Capture the cell that displays the provided text and extract its [X, Y] central coordinate. 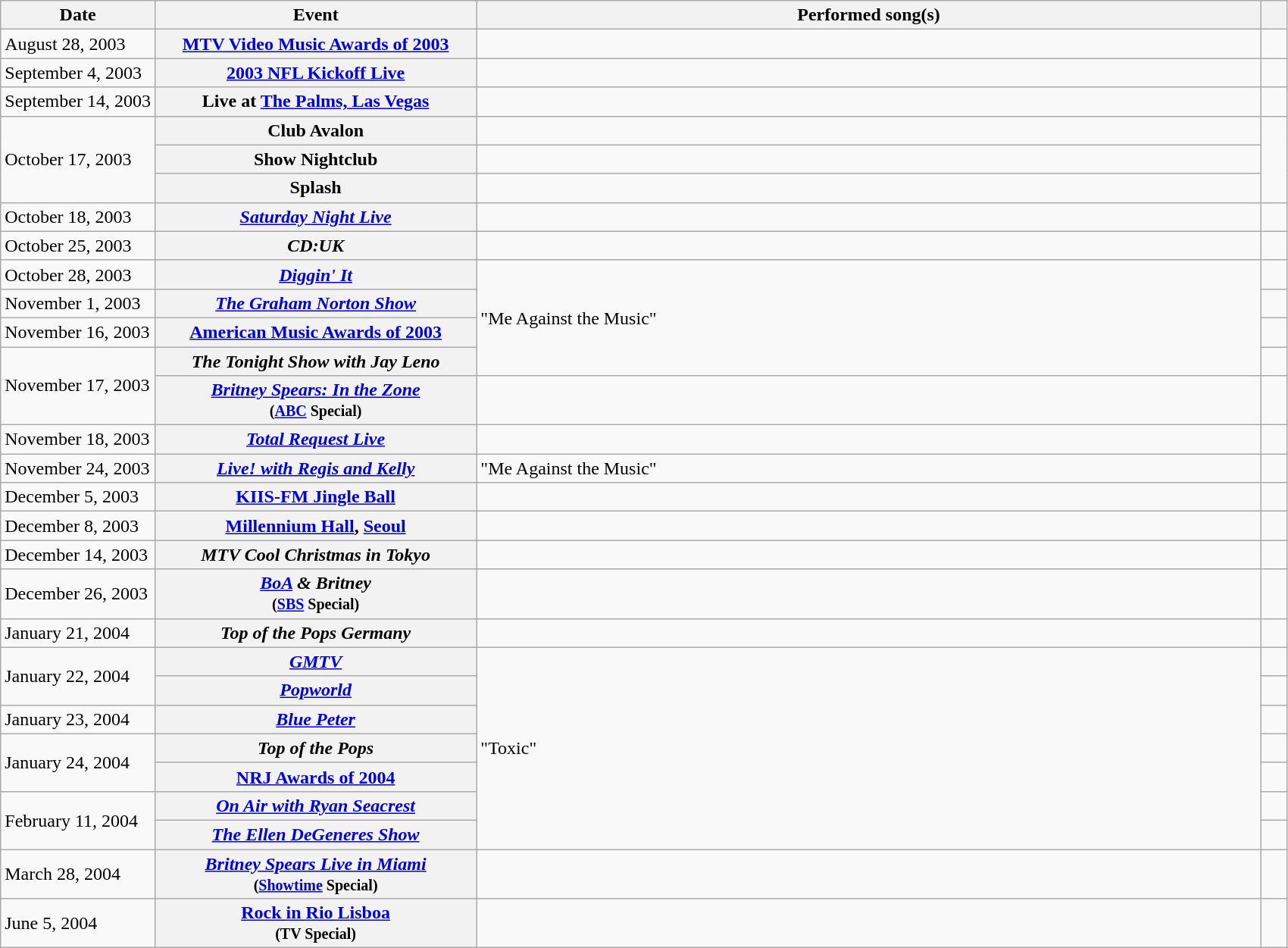
June 5, 2004 [78, 923]
August 28, 2003 [78, 44]
November 1, 2003 [78, 303]
November 16, 2003 [78, 332]
December 5, 2003 [78, 497]
December 14, 2003 [78, 555]
January 23, 2004 [78, 719]
Top of the Pops Germany [315, 633]
The Ellen DeGeneres Show [315, 834]
2003 NFL Kickoff Live [315, 73]
The Tonight Show with Jay Leno [315, 361]
January 21, 2004 [78, 633]
Date [78, 15]
GMTV [315, 662]
Top of the Pops [315, 748]
Club Avalon [315, 130]
Show Nightclub [315, 159]
February 11, 2004 [78, 820]
March 28, 2004 [78, 873]
MTV Video Music Awards of 2003 [315, 44]
Rock in Rio Lisboa (TV Special) [315, 923]
CD:UK [315, 246]
Popworld [315, 690]
Saturday Night Live [315, 217]
On Air with Ryan Seacrest [315, 806]
NRJ Awards of 2004 [315, 777]
The Graham Norton Show [315, 303]
November 24, 2003 [78, 468]
October 17, 2003 [78, 159]
October 25, 2003 [78, 246]
MTV Cool Christmas in Tokyo [315, 555]
Millennium Hall, Seoul [315, 526]
January 22, 2004 [78, 676]
KIIS-FM Jingle Ball [315, 497]
January 24, 2004 [78, 762]
Splash [315, 188]
September 4, 2003 [78, 73]
Blue Peter [315, 719]
October 28, 2003 [78, 274]
Event [315, 15]
"Toxic" [868, 748]
Performed song(s) [868, 15]
Total Request Live [315, 440]
Britney Spears Live in Miami (Showtime Special) [315, 873]
November 18, 2003 [78, 440]
Diggin' It [315, 274]
November 17, 2003 [78, 386]
Live at The Palms, Las Vegas [315, 102]
December 8, 2003 [78, 526]
BoA & Britney (SBS Special) [315, 594]
October 18, 2003 [78, 217]
Live! with Regis and Kelly [315, 468]
December 26, 2003 [78, 594]
September 14, 2003 [78, 102]
Britney Spears: In the Zone (ABC Special) [315, 400]
American Music Awards of 2003 [315, 332]
